Return [X, Y] of the center of cell containing provided text 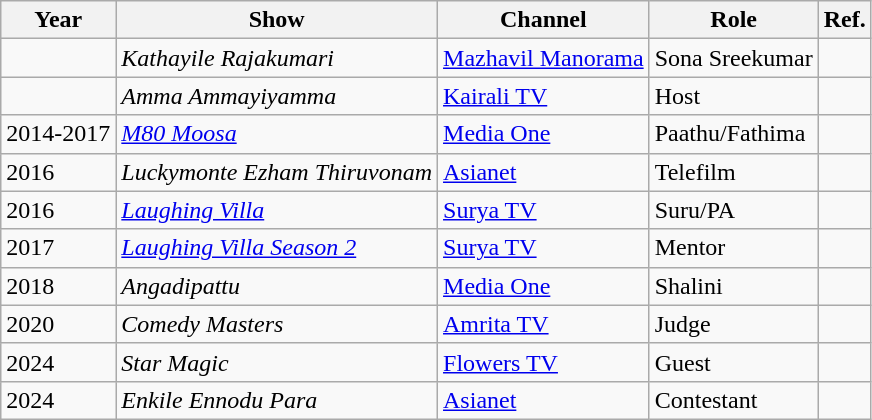
Year [58, 20]
Host [734, 96]
Paathu/Fathima [734, 134]
Amrita TV [544, 324]
Sona Sreekumar [734, 58]
Laughing Villa [277, 210]
Star Magic [277, 362]
Role [734, 20]
Angadipattu [277, 286]
Guest [734, 362]
Luckymonte Ezham Thiruvonam [277, 172]
2017 [58, 248]
Show [277, 20]
Kairali TV [544, 96]
Mazhavil Manorama [544, 58]
M80 Moosa [277, 134]
2014-2017 [58, 134]
Shalini [734, 286]
Suru/PA [734, 210]
Ref. [844, 20]
2020 [58, 324]
Telefilm [734, 172]
Amma Ammayiyamma [277, 96]
Enkile Ennodu Para [277, 400]
Channel [544, 20]
2018 [58, 286]
Kathayile Rajakumari [277, 58]
Flowers TV [544, 362]
Judge [734, 324]
Contestant [734, 400]
Comedy Masters [277, 324]
Laughing Villa Season 2 [277, 248]
Mentor [734, 248]
